Locate the cell with the specified text and output its (X, Y) center coordinate. 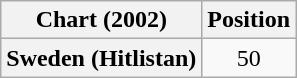
50 (249, 58)
Chart (2002) (102, 20)
Sweden (Hitlistan) (102, 58)
Position (249, 20)
